Provide the (x, y) coordinate of the cell's center where the given text is located.  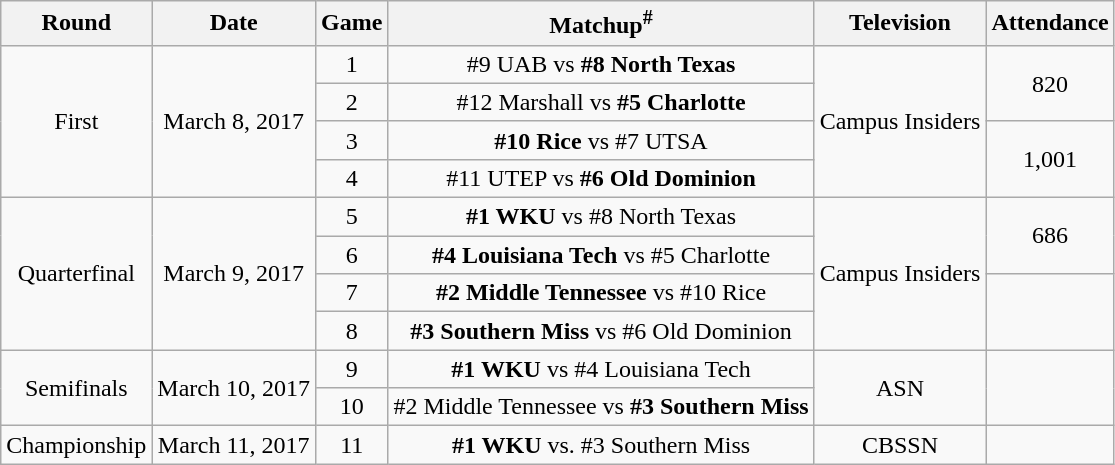
#10 Rice vs #7 UTSA (601, 140)
#2 Middle Tennessee vs #10 Rice (601, 293)
#1 WKU vs #4 Louisiana Tech (601, 369)
Attendance (1050, 24)
Date (234, 24)
Matchup# (601, 24)
March 10, 2017 (234, 388)
#12 Marshall vs #5 Charlotte (601, 102)
CBSSN (900, 445)
Championship (76, 445)
First (76, 121)
1 (352, 64)
10 (352, 407)
9 (352, 369)
March 11, 2017 (234, 445)
Round (76, 24)
Television (900, 24)
March 9, 2017 (234, 274)
Semifinals (76, 388)
11 (352, 445)
2 (352, 102)
#11 UTEP vs #6 Old Dominion (601, 178)
5 (352, 217)
#1 WKU vs. #3 Southern Miss (601, 445)
6 (352, 255)
#2 Middle Tennessee vs #3 Southern Miss (601, 407)
4 (352, 178)
#9 UAB vs #8 North Texas (601, 64)
8 (352, 331)
820 (1050, 83)
1,001 (1050, 159)
3 (352, 140)
ASN (900, 388)
686 (1050, 236)
Quarterfinal (76, 274)
March 8, 2017 (234, 121)
#1 WKU vs #8 North Texas (601, 217)
Game (352, 24)
7 (352, 293)
#4 Louisiana Tech vs #5 Charlotte (601, 255)
#3 Southern Miss vs #6 Old Dominion (601, 331)
